For the text-containing cell, return its midpoint in [x, y] coordinate format. 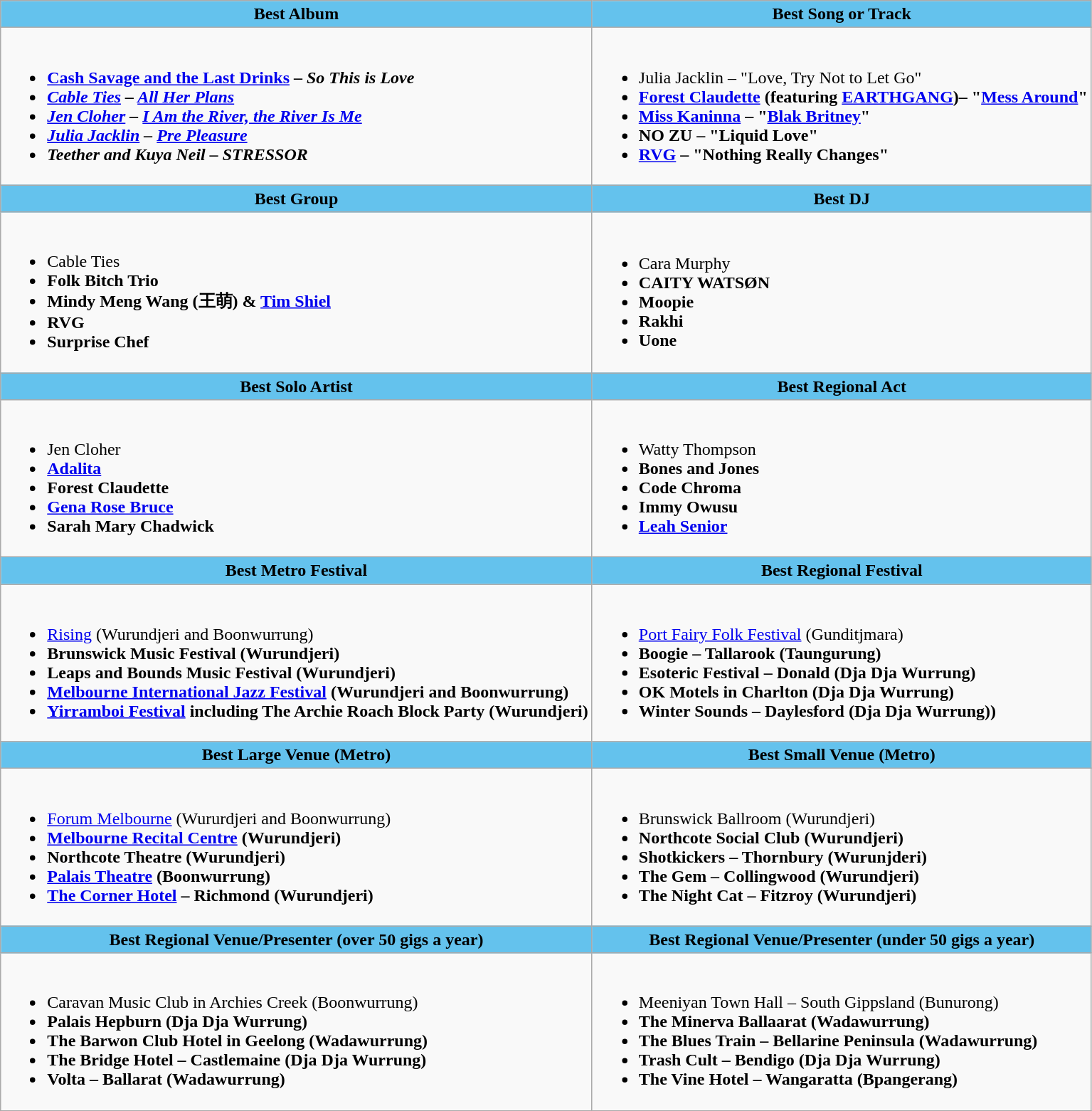
Best Album [297, 14]
Best Regional Venue/Presenter (under 50 gigs a year) [842, 939]
Best Regional Act [842, 386]
Best DJ [842, 199]
Jen CloherAdalitaForest ClaudetteGena Rose BruceSarah Mary Chadwick [297, 478]
Best Group [297, 199]
Best Regional Festival [842, 571]
Cable TiesFolk Bitch TrioMindy Meng Wang (王萌) & Tim ShielRVGSurprise Chef [297, 293]
Cara MurphyCAITY WATSØNMoopieRakhiUone [842, 293]
Best Song or Track [842, 14]
Best Metro Festival [297, 571]
Best Small Venue (Metro) [842, 755]
Best Solo Artist [297, 386]
Best Large Venue (Metro) [297, 755]
Watty ThompsonBones and JonesCode ChromaImmy OwusuLeah Senior [842, 478]
Best Regional Venue/Presenter (over 50 gigs a year) [297, 939]
